Identify which cell holds the provided text, then report its (x, y) central coordinate. 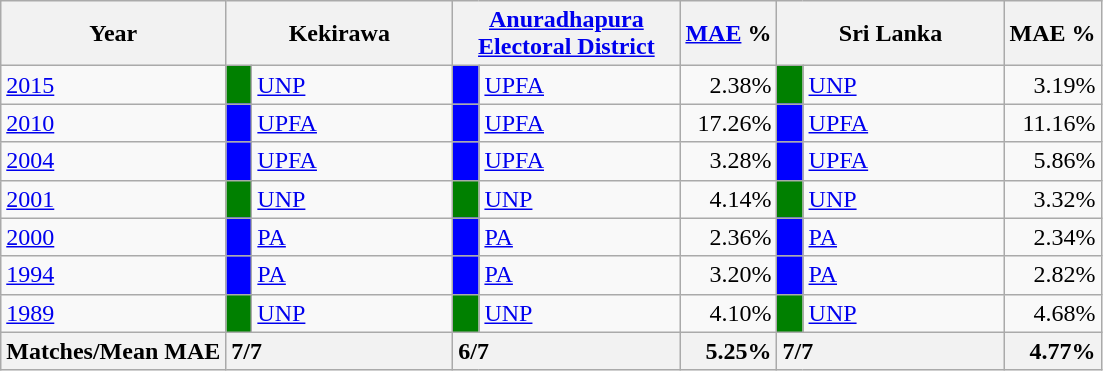
3.28% (728, 161)
2.34% (1052, 237)
2015 (114, 85)
Sri Lanka (890, 34)
11.16% (1052, 123)
4.14% (728, 199)
3.32% (1052, 199)
4.77% (1052, 351)
5.25% (728, 351)
17.26% (728, 123)
2001 (114, 199)
Kekirawa (340, 34)
1994 (114, 275)
4.68% (1052, 313)
Anuradhapura Electoral District (566, 34)
2.82% (1052, 275)
2000 (114, 237)
2.36% (728, 237)
6/7 (566, 351)
Matches/Mean MAE (114, 351)
2010 (114, 123)
3.20% (728, 275)
5.86% (1052, 161)
2004 (114, 161)
Year (114, 34)
3.19% (1052, 85)
1989 (114, 313)
4.10% (728, 313)
2.38% (728, 85)
